Locate the cell with the specified text and output its (X, Y) center coordinate. 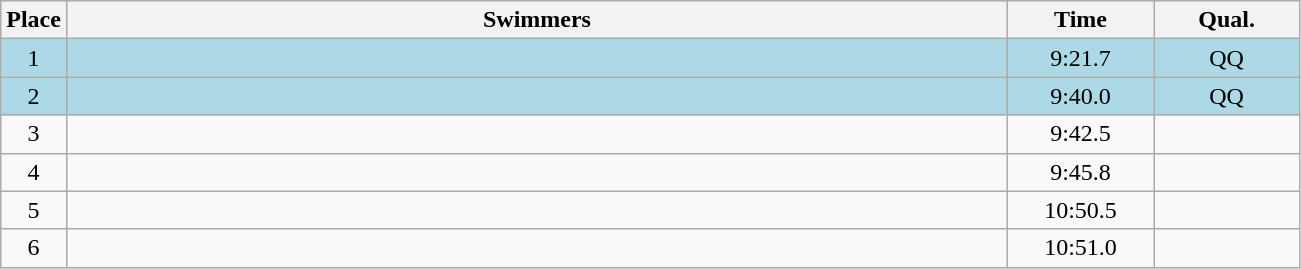
9:45.8 (1081, 172)
Time (1081, 20)
Swimmers (536, 20)
9:40.0 (1081, 96)
3 (34, 134)
Qual. (1227, 20)
Place (34, 20)
6 (34, 248)
10:51.0 (1081, 248)
2 (34, 96)
10:50.5 (1081, 210)
4 (34, 172)
1 (34, 58)
9:21.7 (1081, 58)
9:42.5 (1081, 134)
5 (34, 210)
